Detect which cell encompasses the target text, then output its (X, Y) center coordinate. 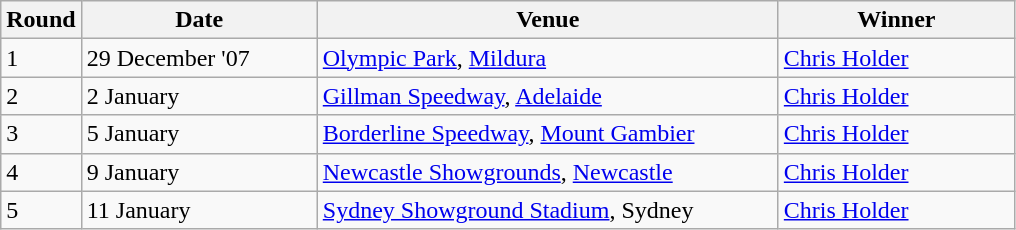
9 January (199, 172)
Newcastle Showgrounds, Newcastle (548, 172)
Gillman Speedway, Adelaide (548, 96)
11 January (199, 210)
2 January (199, 96)
Sydney Showground Stadium, Sydney (548, 210)
Olympic Park, Mildura (548, 58)
1 (41, 58)
29 December '07 (199, 58)
Date (199, 20)
5 (41, 210)
5 January (199, 134)
3 (41, 134)
Round (41, 20)
2 (41, 96)
Venue (548, 20)
4 (41, 172)
Winner (896, 20)
Borderline Speedway, Mount Gambier (548, 134)
